Provide the (x, y) coordinate of the cell's center where the given text is located.  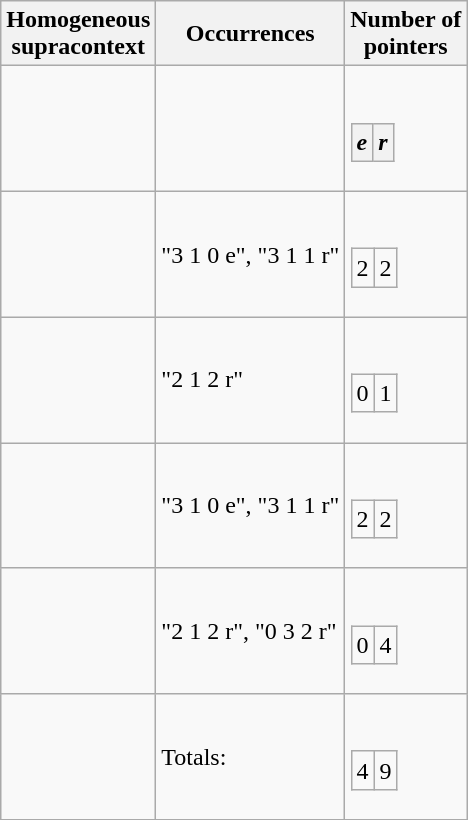
Totals: (250, 757)
4 9 (406, 757)
Occurrences (250, 34)
0 1 (406, 380)
"2 1 2 r", "0 3 2 r" (250, 631)
9 (386, 770)
Number ofpointers (406, 34)
r (383, 142)
0 4 (406, 631)
e r (406, 129)
e (362, 142)
1 (386, 393)
Homogeneoussupracontext (78, 34)
"2 1 2 r" (250, 380)
